Provide the [X, Y] coordinate of the cell's center where the given text is located.  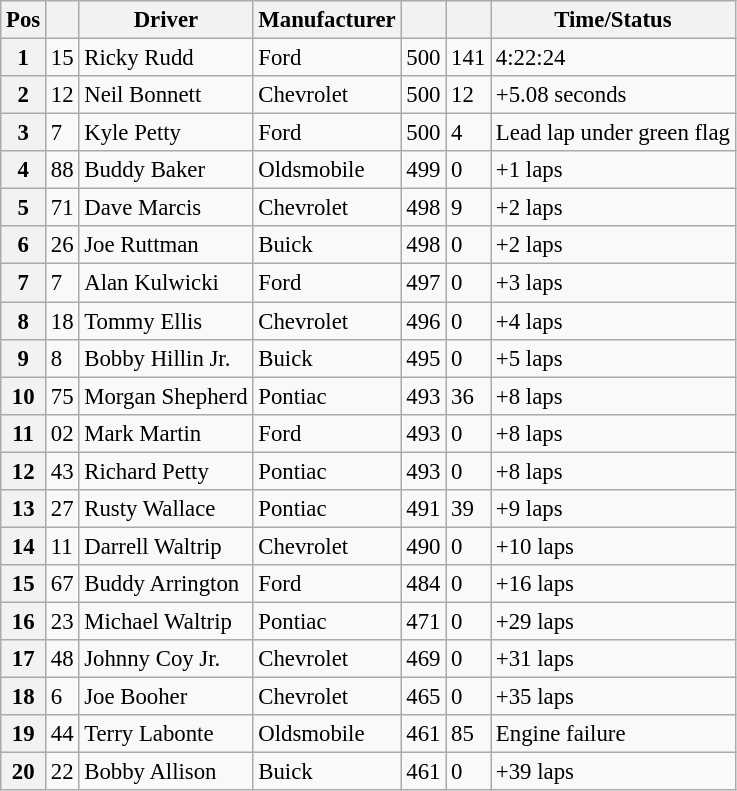
88 [62, 170]
Buddy Baker [166, 170]
Lead lap under green flag [614, 133]
469 [424, 659]
+5.08 seconds [614, 95]
75 [62, 396]
+39 laps [614, 772]
14 [24, 546]
Neil Bonnett [166, 95]
23 [62, 621]
+3 laps [614, 283]
43 [62, 471]
Richard Petty [166, 471]
471 [424, 621]
+31 laps [614, 659]
4:22:24 [614, 58]
495 [424, 358]
+35 laps [614, 697]
2 [24, 95]
Darrell Waltrip [166, 546]
44 [62, 734]
02 [62, 433]
490 [424, 546]
Michael Waltrip [166, 621]
20 [24, 772]
13 [24, 509]
5 [24, 208]
+9 laps [614, 509]
Johnny Coy Jr. [166, 659]
Mark Martin [166, 433]
17 [24, 659]
Engine failure [614, 734]
Ricky Rudd [166, 58]
27 [62, 509]
Dave Marcis [166, 208]
Joe Ruttman [166, 245]
Bobby Allison [166, 772]
48 [62, 659]
Joe Booher [166, 697]
Driver [166, 20]
71 [62, 208]
39 [468, 509]
+5 laps [614, 358]
+16 laps [614, 584]
Buddy Arrington [166, 584]
+4 laps [614, 321]
Bobby Hillin Jr. [166, 358]
1 [24, 58]
Manufacturer [327, 20]
10 [24, 396]
67 [62, 584]
499 [424, 170]
Alan Kulwicki [166, 283]
Morgan Shepherd [166, 396]
+10 laps [614, 546]
26 [62, 245]
491 [424, 509]
484 [424, 584]
Terry Labonte [166, 734]
16 [24, 621]
Time/Status [614, 20]
22 [62, 772]
465 [424, 697]
+29 laps [614, 621]
85 [468, 734]
Pos [24, 20]
Rusty Wallace [166, 509]
497 [424, 283]
19 [24, 734]
141 [468, 58]
+1 laps [614, 170]
36 [468, 396]
Kyle Petty [166, 133]
3 [24, 133]
Tommy Ellis [166, 321]
496 [424, 321]
